Detect which cell encompasses the target text, then output its (x, y) center coordinate. 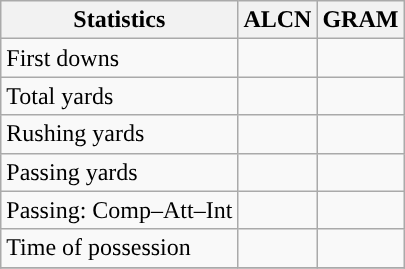
Passing: Comp–Att–Int (120, 210)
Time of possession (120, 248)
ALCN (278, 20)
Statistics (120, 20)
Total yards (120, 96)
Rushing yards (120, 134)
Passing yards (120, 172)
GRAM (360, 20)
First downs (120, 58)
